From the cell containing the given text, extract its center point as (X, Y) coordinate. 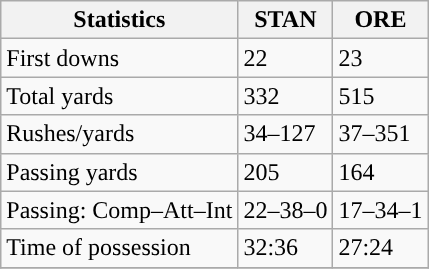
205 (286, 172)
515 (380, 96)
Time of possession (120, 248)
164 (380, 172)
Passing: Comp–Att–Int (120, 210)
22–38–0 (286, 210)
32:36 (286, 248)
332 (286, 96)
17–34–1 (380, 210)
Statistics (120, 20)
27:24 (380, 248)
23 (380, 58)
34–127 (286, 134)
Passing yards (120, 172)
ORE (380, 20)
First downs (120, 58)
Rushes/yards (120, 134)
37–351 (380, 134)
Total yards (120, 96)
STAN (286, 20)
22 (286, 58)
